Search for the cell housing the specified text and yield its [X, Y] center coordinate. 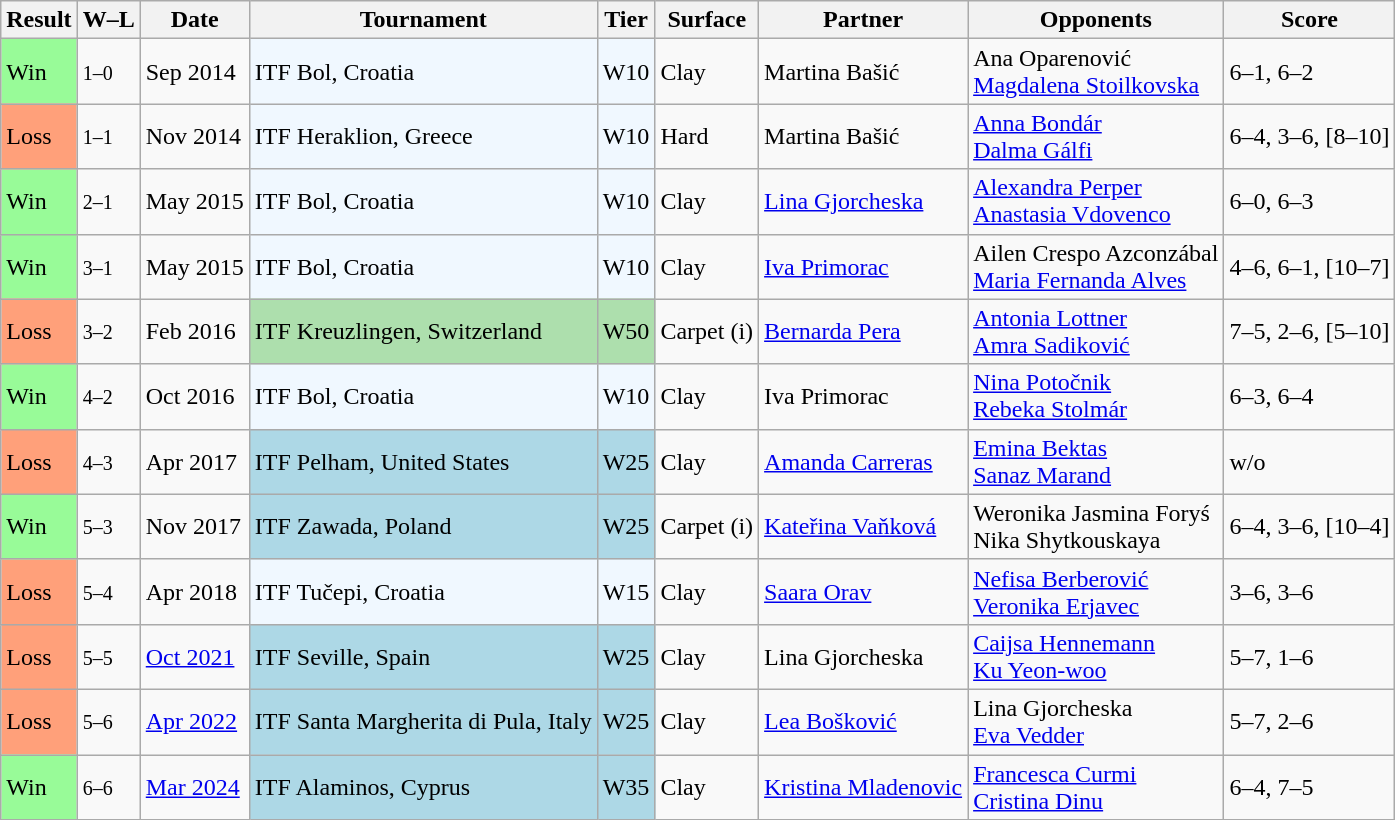
Apr 2022 [194, 722]
Antonia Lottner Amra Sadiković [1096, 332]
W–L [108, 20]
4–6, 6–1, [10–7] [1310, 266]
w/o [1310, 462]
ITF Kreuzlingen, Switzerland [423, 332]
Ailen Crespo Azconzábal Maria Fernanda Alves [1096, 266]
Lea Bošković [864, 722]
Tournament [423, 20]
Apr 2018 [194, 592]
2–1 [108, 202]
6–1, 6–2 [1310, 72]
Nov 2014 [194, 136]
ITF Tučepi, Croatia [423, 592]
6–6 [108, 786]
Result [39, 20]
5–5 [108, 656]
7–5, 2–6, [5–10] [1310, 332]
W15 [626, 592]
Kateřina Vaňková [864, 526]
3–1 [108, 266]
W35 [626, 786]
5–6 [108, 722]
Emina Bektas Sanaz Marand [1096, 462]
5–3 [108, 526]
4–3 [108, 462]
Weronika Jasmina Foryś Nika Shytkouskaya [1096, 526]
3–2 [108, 332]
ITF Heraklion, Greece [423, 136]
Score [1310, 20]
Apr 2017 [194, 462]
Hard [707, 136]
Mar 2024 [194, 786]
Caijsa Hennemann Ku Yeon-woo [1096, 656]
ITF Seville, Spain [423, 656]
Anna Bondár Dalma Gálfi [1096, 136]
Oct 2016 [194, 396]
6–4, 3–6, [8–10] [1310, 136]
Ana Oparenović Magdalena Stoilkovska [1096, 72]
3–6, 3–6 [1310, 592]
Saara Orav [864, 592]
Lina Gjorcheska Eva Vedder [1096, 722]
Date [194, 20]
4–2 [108, 396]
ITF Santa Margherita di Pula, Italy [423, 722]
Nefisa Berberović Veronika Erjavec [1096, 592]
Nina Potočnik Rebeka Stolmár [1096, 396]
Surface [707, 20]
5–4 [108, 592]
Amanda Carreras [864, 462]
Alexandra Perper Anastasia Vdovenco [1096, 202]
1–1 [108, 136]
Bernarda Pera [864, 332]
Opponents [1096, 20]
1–0 [108, 72]
Partner [864, 20]
Oct 2021 [194, 656]
6–4, 7–5 [1310, 786]
Feb 2016 [194, 332]
ITF Zawada, Poland [423, 526]
5–7, 1–6 [1310, 656]
Francesca Curmi Cristina Dinu [1096, 786]
Kristina Mladenovic [864, 786]
6–3, 6–4 [1310, 396]
6–0, 6–3 [1310, 202]
Tier [626, 20]
5–7, 2–6 [1310, 722]
W50 [626, 332]
Sep 2014 [194, 72]
6–4, 3–6, [10–4] [1310, 526]
ITF Pelham, United States [423, 462]
Nov 2017 [194, 526]
ITF Alaminos, Cyprus [423, 786]
